Output the [x, y] coordinate of the center of the cell containing the given text.  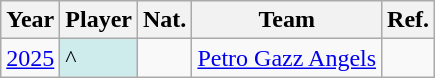
Nat. [165, 20]
Petro Gazz Angels [287, 58]
Year [30, 20]
Ref. [408, 20]
^ [99, 58]
Team [287, 20]
2025 [30, 58]
Player [99, 20]
